Identify which cell holds the provided text, then report its [X, Y] central coordinate. 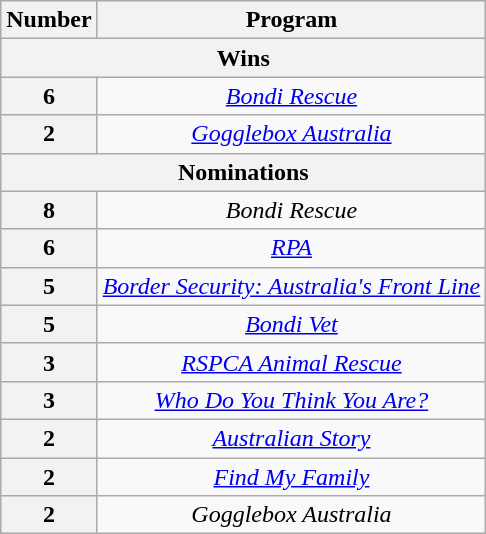
Border Security: Australia's Front Line [292, 286]
Find My Family [292, 477]
Program [292, 20]
Australian Story [292, 438]
RPA [292, 248]
RSPCA Animal Rescue [292, 362]
Nominations [244, 172]
Bondi Vet [292, 324]
Who Do You Think You Are? [292, 400]
Wins [244, 58]
8 [49, 210]
Number [49, 20]
